Pinpoint the cell where the given text exists, returning its (x, y) midpoint coordinate. 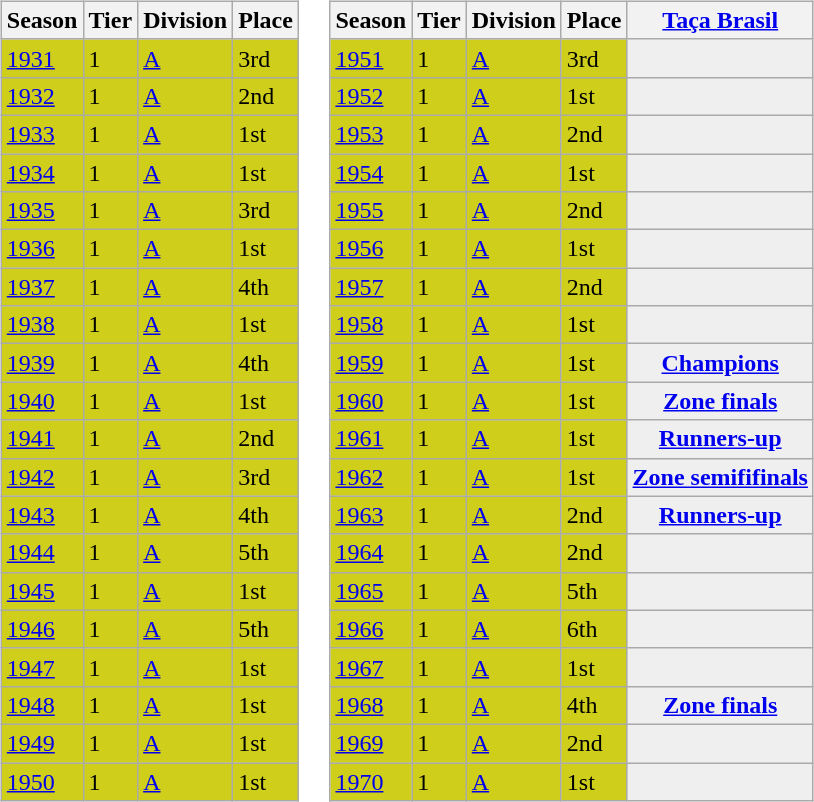
1970 (371, 781)
1935 (42, 211)
1942 (42, 477)
Taça Brasil (720, 20)
1943 (42, 515)
1968 (371, 705)
1966 (371, 629)
1964 (371, 553)
1950 (42, 781)
1954 (371, 173)
1944 (42, 553)
6th (594, 629)
1951 (371, 58)
Champions (720, 363)
1940 (42, 401)
Zone semififinals (720, 477)
1938 (42, 325)
1955 (371, 211)
1952 (371, 96)
1963 (371, 515)
1937 (42, 287)
1945 (42, 591)
1956 (371, 249)
1948 (42, 705)
1941 (42, 439)
1949 (42, 743)
1934 (42, 173)
1936 (42, 249)
1961 (371, 439)
1939 (42, 363)
1947 (42, 667)
1962 (371, 477)
1931 (42, 58)
1932 (42, 96)
1946 (42, 629)
1933 (42, 134)
1957 (371, 287)
1969 (371, 743)
1967 (371, 667)
1953 (371, 134)
1960 (371, 401)
1965 (371, 591)
1958 (371, 325)
1959 (371, 363)
